Provide the [X, Y] coordinate of the cell's center where the given text is located.  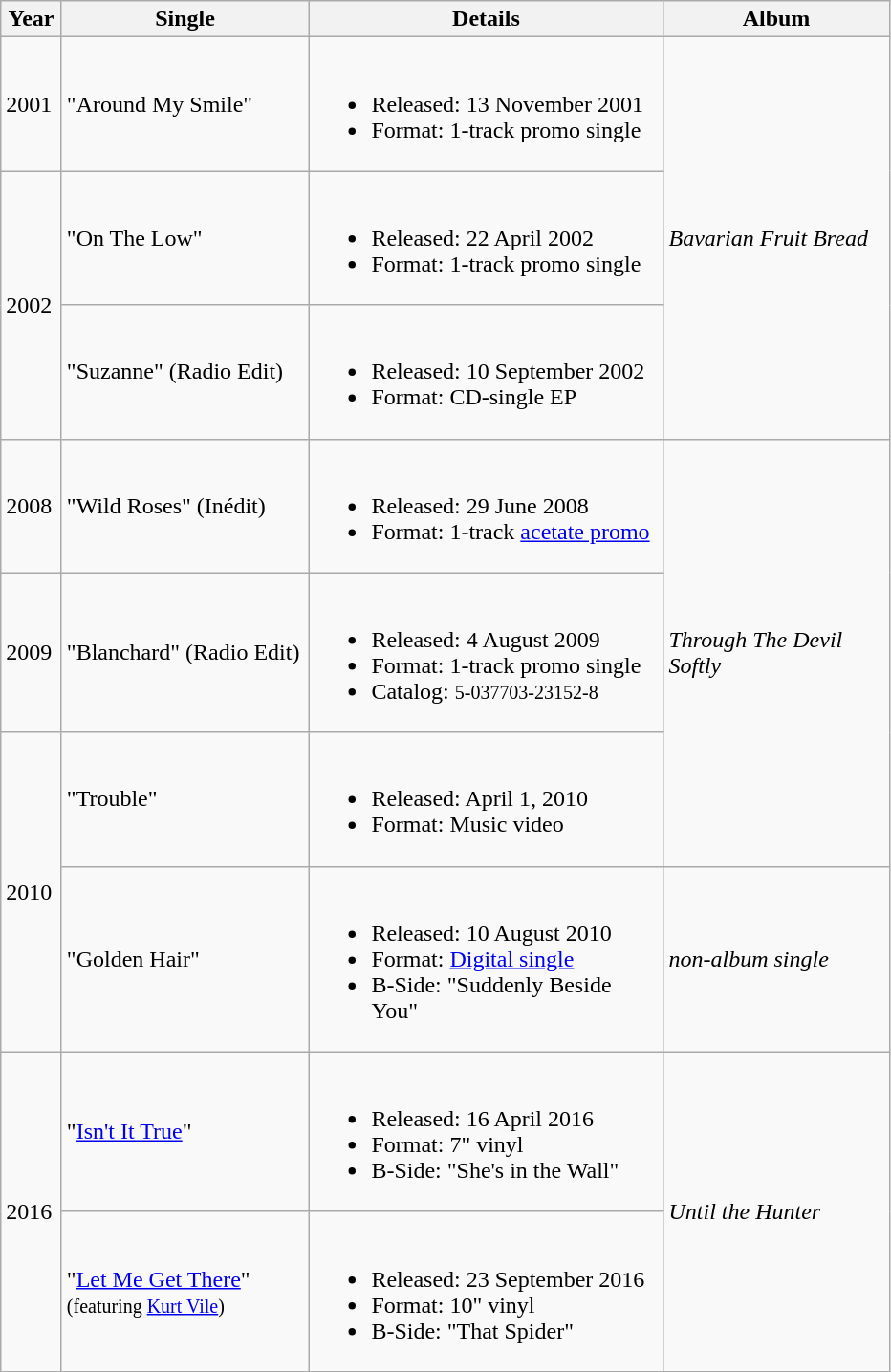
Bavarian Fruit Bread [776, 238]
"Around My Smile" [185, 104]
2008 [32, 506]
non-album single [776, 959]
2009 [32, 652]
Album [776, 19]
"Golden Hair" [185, 959]
Details [486, 19]
Released: 23 September 2016Format: 10" vinylB-Side: "That Spider" [486, 1291]
Released: 10 September 2002Format: CD-single EP [486, 372]
Released: 4 August 2009Format: 1-track promo singleCatalog: 5-037703-23152-8 [486, 652]
Released: 22 April 2002Format: 1-track promo single [486, 238]
"Isn't It True" [185, 1132]
Released: 13 November 2001Format: 1-track promo single [486, 104]
"Blanchard" (Radio Edit) [185, 652]
Released: 10 August 2010Format: Digital singleB-Side: "Suddenly Beside You" [486, 959]
Single [185, 19]
2001 [32, 104]
Released: 16 April 2016Format: 7" vinylB-Side: "She's in the Wall" [486, 1132]
Released: April 1, 2010Format: Music video [486, 799]
2010 [32, 892]
"On The Low" [185, 238]
"Wild Roses" (Inédit) [185, 506]
"Suzanne" (Radio Edit) [185, 372]
Year [32, 19]
"Let Me Get There" (featuring Kurt Vile) [185, 1291]
2002 [32, 305]
Through The Devil Softly [776, 652]
Released: 29 June 2008Format: 1-track acetate promo [486, 506]
Until the Hunter [776, 1211]
"Trouble" [185, 799]
2016 [32, 1211]
